Capture the cell that displays the provided text and extract its (x, y) central coordinate. 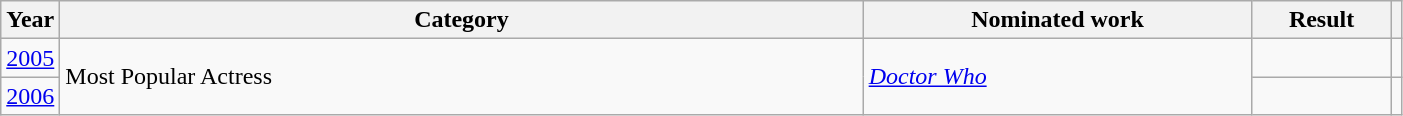
Category (462, 20)
Year (30, 20)
2006 (30, 96)
Result (1322, 20)
Nominated work (1058, 20)
Most Popular Actress (462, 77)
2005 (30, 58)
Doctor Who (1058, 77)
